Determine the [X, Y] coordinate at the center of the cell enclosing the given text.  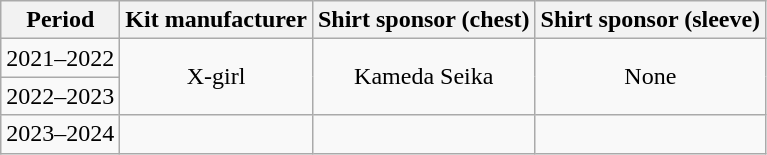
None [650, 77]
Period [60, 20]
Shirt sponsor (chest) [424, 20]
Shirt sponsor (sleeve) [650, 20]
X-girl [216, 77]
Kameda Seika [424, 77]
2021–2022 [60, 58]
2023–2024 [60, 134]
2022–2023 [60, 96]
Kit manufacturer [216, 20]
